Extract the (X, Y) coordinate from the center of the cell holding the provided text.  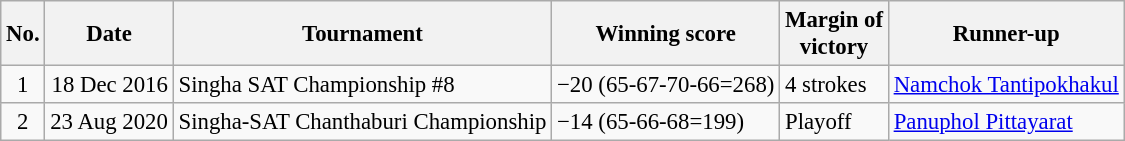
4 strokes (834, 85)
18 Dec 2016 (109, 85)
−20 (65-67-70-66=268) (666, 85)
Panuphol Pittayarat (1006, 122)
23 Aug 2020 (109, 122)
2 (23, 122)
Singha-SAT Chanthaburi Championship (362, 122)
Date (109, 34)
1 (23, 85)
Tournament (362, 34)
Winning score (666, 34)
Runner-up (1006, 34)
Namchok Tantipokhakul (1006, 85)
Margin ofvictory (834, 34)
No. (23, 34)
Playoff (834, 122)
Singha SAT Championship #8 (362, 85)
−14 (65-66-68=199) (666, 122)
